Pinpoint the cell where the given text exists, returning its (x, y) midpoint coordinate. 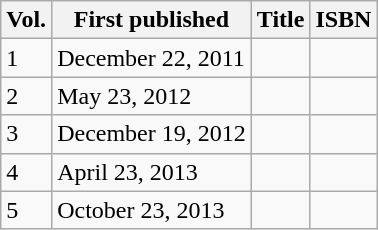
December 19, 2012 (152, 134)
December 22, 2011 (152, 58)
2 (26, 96)
Title (280, 20)
Vol. (26, 20)
1 (26, 58)
April 23, 2013 (152, 172)
May 23, 2012 (152, 96)
First published (152, 20)
3 (26, 134)
5 (26, 210)
4 (26, 172)
October 23, 2013 (152, 210)
ISBN (344, 20)
